For the text-containing cell, return its midpoint in (X, Y) coordinate format. 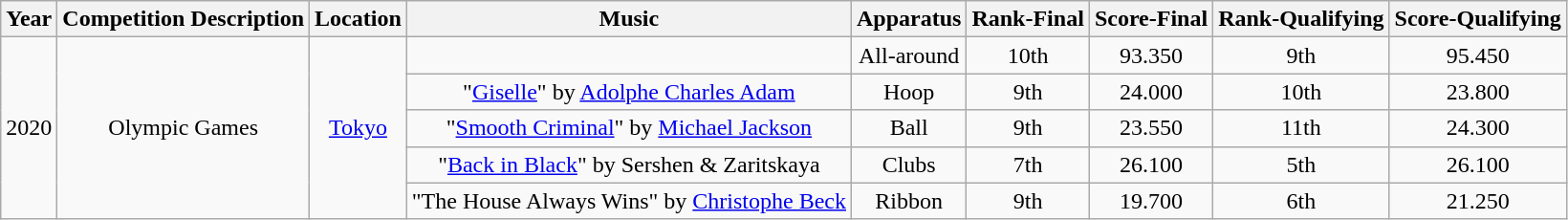
"Back in Black" by Sershen & Zaritskaya (629, 165)
93.350 (1151, 55)
Score-Qualifying (1478, 19)
"Giselle" by Adolphe Charles Adam (629, 92)
6th (1301, 201)
95.450 (1478, 55)
Location (359, 19)
Competition Description (184, 19)
21.250 (1478, 201)
2020 (29, 128)
Olympic Games (184, 128)
Apparatus (908, 19)
24.000 (1151, 92)
19.700 (1151, 201)
7th (1028, 165)
Hoop (908, 92)
Rank-Final (1028, 19)
5th (1301, 165)
"Smooth Criminal" by Michael Jackson (629, 128)
Tokyo (359, 128)
Clubs (908, 165)
Year (29, 19)
24.300 (1478, 128)
Score-Final (1151, 19)
All-around (908, 55)
23.550 (1151, 128)
Rank-Qualifying (1301, 19)
"The House Always Wins" by Christophe Beck (629, 201)
Ribbon (908, 201)
Ball (908, 128)
11th (1301, 128)
Music (629, 19)
23.800 (1478, 92)
